Capture the cell that displays the provided text and extract its [X, Y] central coordinate. 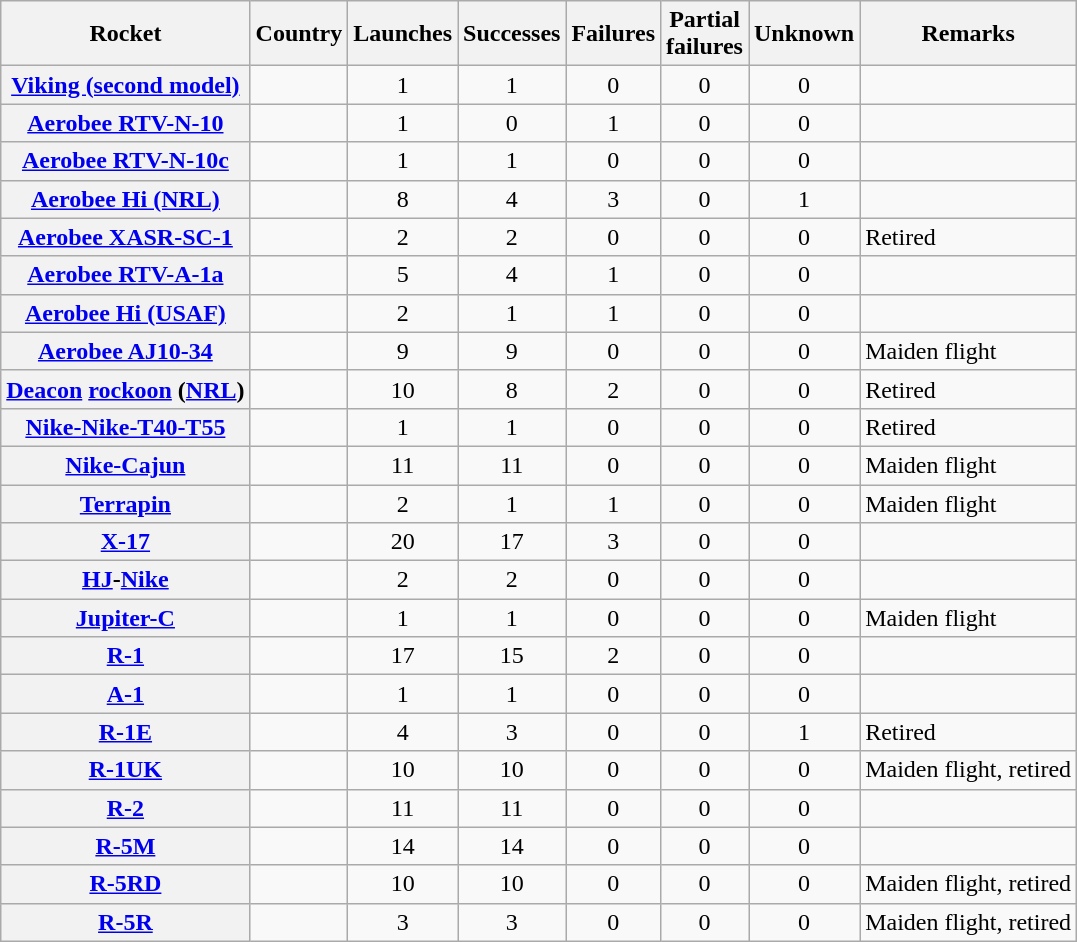
Jupiter-C [126, 618]
R-1 [126, 656]
20 [403, 542]
Deacon rockoon (NRL) [126, 389]
A-1 [126, 694]
Aerobee Hi (NRL) [126, 199]
R-2 [126, 808]
R-5R [126, 922]
Aerobee RTV-A-1a [126, 275]
Launches [403, 34]
R-5RD [126, 884]
X-17 [126, 542]
Aerobee RTV-N-10c [126, 161]
Country [299, 34]
Successes [512, 34]
Viking (second model) [126, 85]
15 [512, 656]
Terrapin [126, 503]
Failures [614, 34]
Nike-Nike-T40-T55 [126, 427]
Aerobee RTV-N-10 [126, 123]
Unknown [804, 34]
Aerobee AJ10-34 [126, 351]
R-1UK [126, 770]
R-5M [126, 846]
Nike-Cajun [126, 465]
Aerobee Hi (USAF) [126, 313]
Remarks [968, 34]
Rocket [126, 34]
Partialfailures [705, 34]
5 [403, 275]
HJ-Nike [126, 580]
Aerobee XASR-SC-1 [126, 237]
R-1E [126, 732]
